Find where the given text appears and provide that cell's center as (X, Y) coordinate. 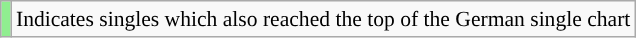
Indicates singles which also reached the top of the German single chart (324, 19)
